Search for the cell housing the specified text and yield its [X, Y] center coordinate. 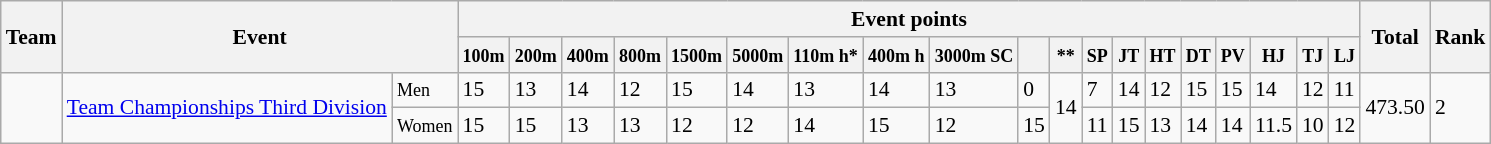
100m [484, 55]
LJ [1345, 55]
HT [1162, 55]
2 [1460, 108]
800m [640, 55]
400m h [896, 55]
TJ [1313, 55]
HJ [1274, 55]
10 [1313, 126]
1500m [696, 55]
5000m [758, 55]
200m [536, 55]
Total [1394, 36]
Team Championships Third Division [227, 108]
Team [32, 36]
0 [1034, 90]
3000m SC [974, 55]
SP [1098, 55]
400m [588, 55]
PV [1233, 55]
473.50 [1394, 108]
11.5 [1274, 126]
Event points [910, 19]
110m h* [826, 55]
Event [260, 36]
JT [1129, 55]
Men [425, 90]
DT [1198, 55]
7 [1098, 90]
Rank [1460, 36]
** [1066, 55]
Women [425, 126]
